Search for the cell housing the specified text and yield its (x, y) center coordinate. 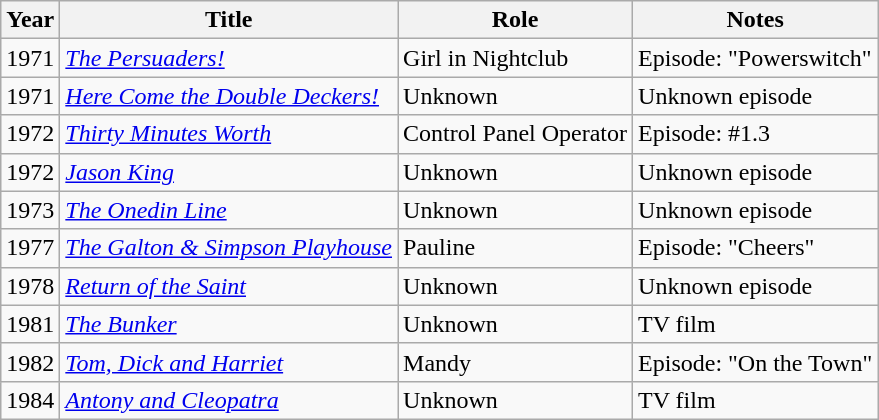
Title (229, 20)
1982 (30, 362)
Here Come the Double Deckers! (229, 96)
Return of the Saint (229, 286)
Role (516, 20)
Year (30, 20)
1984 (30, 400)
Episode: "Powerswitch" (756, 58)
Jason King (229, 172)
1973 (30, 210)
Episode: "On the Town" (756, 362)
Control Panel Operator (516, 134)
1977 (30, 248)
Pauline (516, 248)
The Galton & Simpson Playhouse (229, 248)
Mandy (516, 362)
Girl in Nightclub (516, 58)
Antony and Cleopatra (229, 400)
Episode: "Cheers" (756, 248)
1981 (30, 324)
The Onedin Line (229, 210)
The Persuaders! (229, 58)
Thirty Minutes Worth (229, 134)
Notes (756, 20)
Tom, Dick and Harriet (229, 362)
1978 (30, 286)
Episode: #1.3 (756, 134)
The Bunker (229, 324)
